Locate the cell with the specified text and output its (x, y) center coordinate. 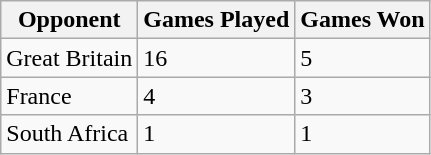
Great Britain (70, 58)
4 (216, 96)
Games Played (216, 20)
3 (362, 96)
France (70, 96)
16 (216, 58)
Opponent (70, 20)
South Africa (70, 134)
Games Won (362, 20)
5 (362, 58)
